Detect which cell encompasses the target text, then output its [x, y] center coordinate. 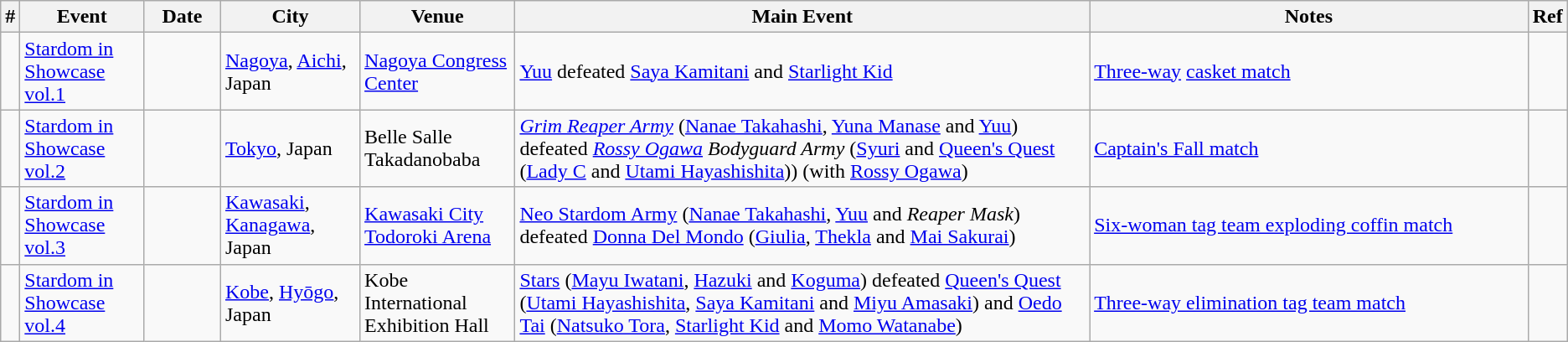
Stardom in Showcase vol.3 [82, 225]
Kobe International Exhibition Hall [437, 303]
Event [82, 17]
Stardom in Showcase vol.4 [82, 303]
Ref [1548, 17]
Tokyo, Japan [290, 148]
City [290, 17]
Three-way casket match [1309, 71]
Kawasaki, Kanagawa, Japan [290, 225]
Stardom in Showcase vol.1 [82, 71]
Nagoya, Aichi, Japan [290, 71]
Three-way elimination tag team match [1309, 303]
Notes [1309, 17]
Belle Salle Takadanobaba [437, 148]
Date [183, 17]
Kobe, Hyōgo, Japan [290, 303]
Kawasaki City Todoroki Arena [437, 225]
Main Event [802, 17]
Six-woman tag team exploding coffin match [1309, 225]
Stardom in Showcase vol.2 [82, 148]
Captain's Fall match [1309, 148]
Nagoya Congress Center [437, 71]
Yuu defeated Saya Kamitani and Starlight Kid [802, 71]
# [10, 17]
Neo Stardom Army (Nanae Takahashi, Yuu and Reaper Mask) defeated Donna Del Mondo (Giulia, Thekla and Mai Sakurai) [802, 225]
Venue [437, 17]
